Scan for the cell matching the given text and deliver its (X, Y) coordinate at center. 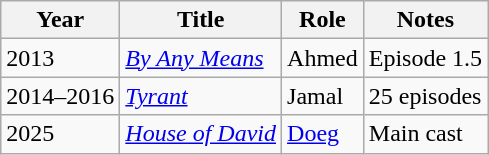
House of David (201, 134)
Jamal (323, 96)
Ahmed (323, 58)
2013 (60, 58)
Notes (425, 20)
2014–2016 (60, 96)
Title (201, 20)
Tyrant (201, 96)
By Any Means (201, 58)
Year (60, 20)
Doeg (323, 134)
Role (323, 20)
Main cast (425, 134)
25 episodes (425, 96)
2025 (60, 134)
Episode 1.5 (425, 58)
